Return the (x, y) coordinate for the center point of the cell that contains the specified text.  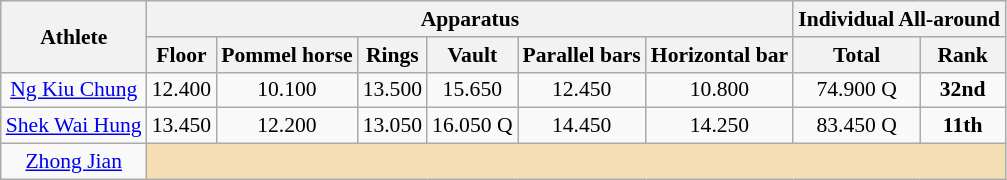
10.800 (720, 90)
13.450 (182, 126)
74.900 Q (856, 90)
Apparatus (470, 19)
Vault (472, 55)
Pommel horse (286, 55)
Athlete (74, 36)
Horizontal bar (720, 55)
Ng Kiu Chung (74, 90)
15.650 (472, 90)
Rank (962, 55)
Zhong Jian (74, 162)
Individual All-around (899, 19)
Floor (182, 55)
32nd (962, 90)
12.200 (286, 126)
Total (856, 55)
11th (962, 126)
12.450 (582, 90)
83.450 Q (856, 126)
16.050 Q (472, 126)
14.450 (582, 126)
12.400 (182, 90)
13.050 (392, 126)
Shek Wai Hung (74, 126)
Rings (392, 55)
13.500 (392, 90)
14.250 (720, 126)
Parallel bars (582, 55)
10.100 (286, 90)
